Return [x, y] of the center of cell containing provided text 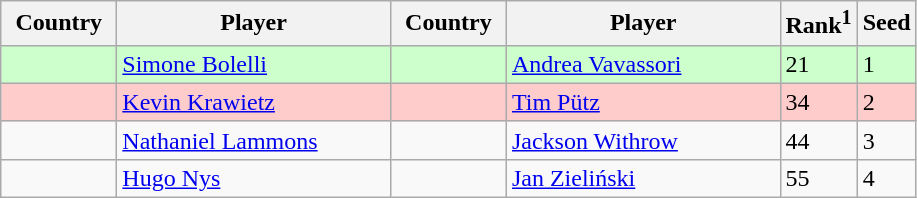
Tim Pütz [643, 102]
Nathaniel Lammons [254, 140]
34 [818, 102]
Jackson Withrow [643, 140]
Hugo Nys [254, 178]
Jan Zieliński [643, 178]
3 [886, 140]
4 [886, 178]
Seed [886, 24]
Kevin Krawietz [254, 102]
Simone Bolelli [254, 64]
44 [818, 140]
Rank1 [818, 24]
21 [818, 64]
55 [818, 178]
2 [886, 102]
Andrea Vavassori [643, 64]
1 [886, 64]
